Capture the cell that displays the provided text and extract its (x, y) central coordinate. 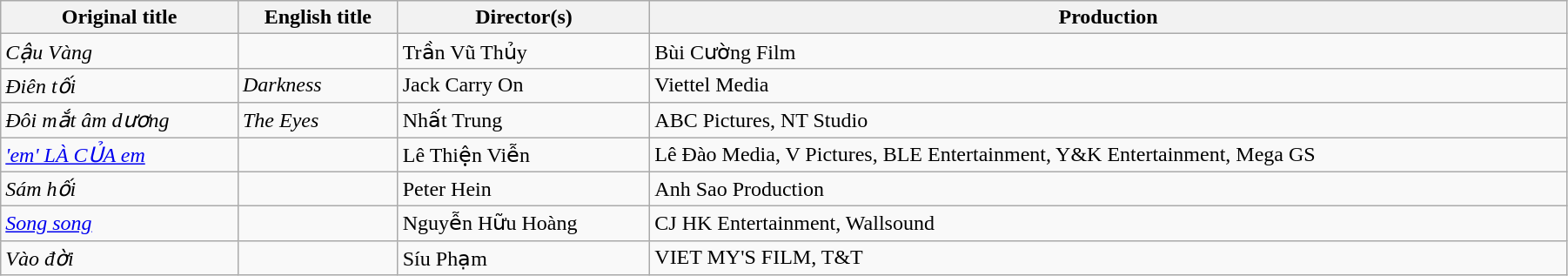
ABC Pictures, NT Studio (1109, 120)
English title (318, 17)
Song song (120, 224)
CJ HK Entertainment, Wallsound (1109, 224)
Sám hối (120, 189)
Nhất Trung (524, 120)
Vào đời (120, 258)
Síu Phạm (524, 258)
Lê Thiện Viễn (524, 155)
Bùi Cường Film (1109, 51)
Trần Vũ Thủy (524, 51)
Điên tối (120, 85)
Peter Hein (524, 189)
Viettel Media (1109, 85)
Cậu Vàng (120, 51)
Đôi mắt âm dương (120, 120)
VIET MY'S FILM, T&T (1109, 258)
Darkness (318, 85)
Nguyễn Hữu Hoàng (524, 224)
Lê Đào Media, V Pictures, BLE Entertainment, Y&K Entertainment, Mega GS (1109, 155)
'em' LÀ CỦA em (120, 155)
Jack Carry On (524, 85)
Anh Sao Production (1109, 189)
Production (1109, 17)
Original title (120, 17)
Director(s) (524, 17)
The Eyes (318, 120)
